Provide the (X, Y) coordinate of the cell's center where the given text is located.  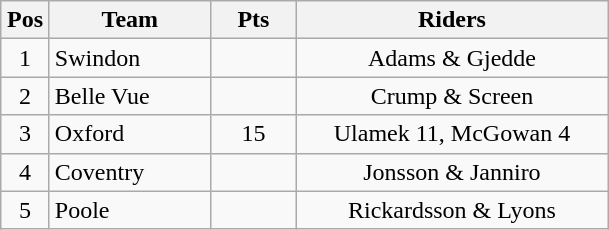
Belle Vue (130, 96)
Swindon (130, 58)
Poole (130, 210)
Riders (452, 20)
Crump & Screen (452, 96)
4 (26, 172)
2 (26, 96)
Jonsson & Janniro (452, 172)
Oxford (130, 134)
Pos (26, 20)
Adams & Gjedde (452, 58)
Ulamek 11, McGowan 4 (452, 134)
15 (253, 134)
3 (26, 134)
Pts (253, 20)
Team (130, 20)
5 (26, 210)
1 (26, 58)
Rickardsson & Lyons (452, 210)
Coventry (130, 172)
